From the cell containing the given text, extract its center point as (X, Y) coordinate. 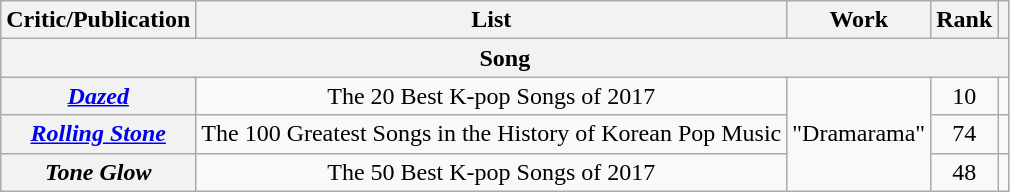
Work (859, 20)
Rank (964, 20)
Song (505, 58)
74 (964, 134)
The 100 Greatest Songs in the History of Korean Pop Music (492, 134)
"Dramarama" (859, 134)
The 50 Best K-pop Songs of 2017 (492, 172)
48 (964, 172)
Dazed (98, 96)
The 20 Best K-pop Songs of 2017 (492, 96)
10 (964, 96)
Tone Glow (98, 172)
Rolling Stone (98, 134)
Critic/Publication (98, 20)
List (492, 20)
